Identify which cell holds the provided text, then report its [X, Y] central coordinate. 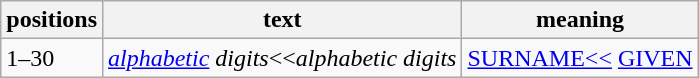
SURNAME<< GIVEN [580, 58]
positions [52, 20]
alphabetic digits<<alphabetic digits [282, 58]
text [282, 20]
1–30 [52, 58]
meaning [580, 20]
